From the cell containing the given text, extract its center point as [x, y] coordinate. 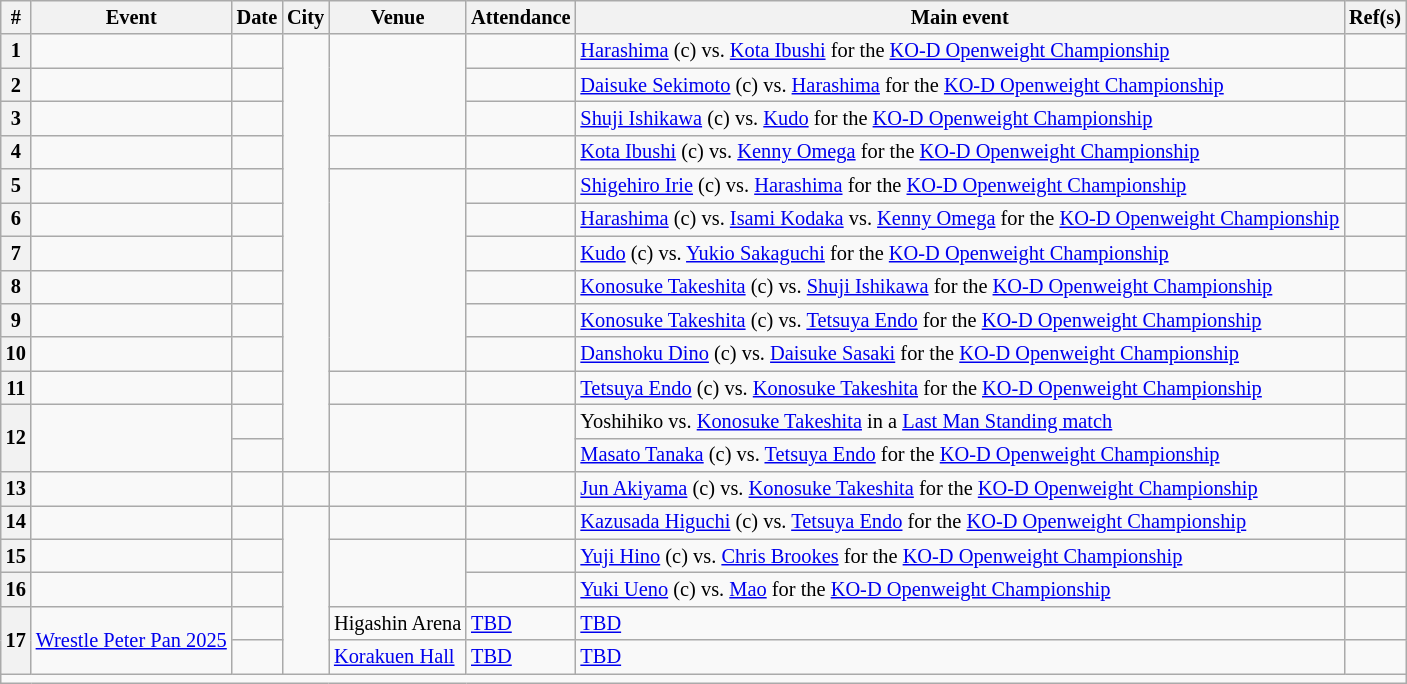
Jun Akiyama (c) vs. Konosuke Takeshita for the KO-D Openweight Championship [960, 489]
4 [16, 152]
Masato Tanaka (c) vs. Tetsuya Endo for the KO-D Openweight Championship [960, 455]
# [16, 17]
Korakuen Hall [398, 657]
8 [16, 287]
Venue [398, 17]
Harashima (c) vs. Isami Kodaka vs. Kenny Omega for the KO-D Openweight Championship [960, 219]
15 [16, 556]
7 [16, 253]
Konosuke Takeshita (c) vs. Shuji Ishikawa for the KO-D Openweight Championship [960, 287]
Yoshihiko vs. Konosuke Takeshita in a Last Man Standing match [960, 421]
Main event [960, 17]
Tetsuya Endo (c) vs. Konosuke Takeshita for the KO-D Openweight Championship [960, 388]
Wrestle Peter Pan 2025 [132, 640]
13 [16, 489]
Kudo (c) vs. Yukio Sakaguchi for the KO-D Openweight Championship [960, 253]
11 [16, 388]
Date [257, 17]
Yuki Ueno (c) vs. Mao for the KO-D Openweight Championship [960, 589]
Yuji Hino (c) vs. Chris Brookes for the KO-D Openweight Championship [960, 556]
Shuji Ishikawa (c) vs. Kudo for the KO-D Openweight Championship [960, 118]
12 [16, 438]
17 [16, 640]
Daisuke Sekimoto (c) vs. Harashima for the KO-D Openweight Championship [960, 85]
Kota Ibushi (c) vs. Kenny Omega for the KO-D Openweight Championship [960, 152]
3 [16, 118]
5 [16, 186]
2 [16, 85]
Higashin Arena [398, 623]
Ref(s) [1375, 17]
City [306, 17]
6 [16, 219]
10 [16, 354]
Harashima (c) vs. Kota Ibushi for the KO-D Openweight Championship [960, 51]
9 [16, 320]
Danshoku Dino (c) vs. Daisuke Sasaki for the KO-D Openweight Championship [960, 354]
1 [16, 51]
14 [16, 522]
Kazusada Higuchi (c) vs. Tetsuya Endo for the KO-D Openweight Championship [960, 522]
Shigehiro Irie (c) vs. Harashima for the KO-D Openweight Championship [960, 186]
Event [132, 17]
16 [16, 589]
Attendance [520, 17]
Konosuke Takeshita (c) vs. Tetsuya Endo for the KO-D Openweight Championship [960, 320]
